Pinpoint the cell where the given text exists, returning its [X, Y] midpoint coordinate. 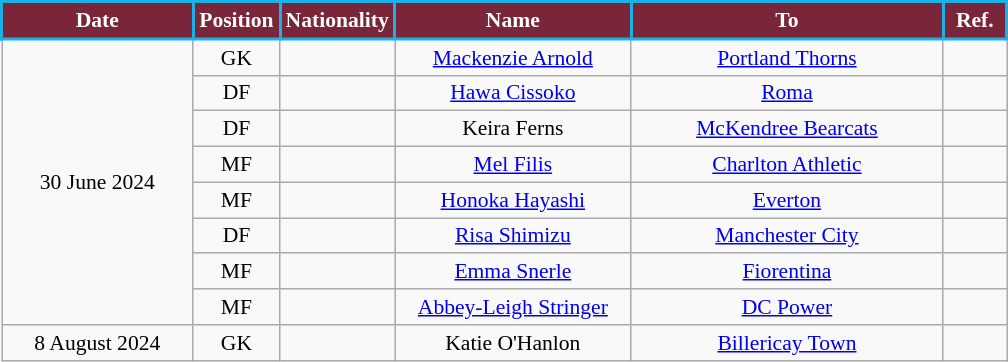
Mackenzie Arnold [514, 57]
Billericay Town [787, 343]
Honoka Hayashi [514, 200]
Position [236, 20]
Charlton Athletic [787, 165]
30 June 2024 [98, 182]
Portland Thorns [787, 57]
Mel Filis [514, 165]
Nationality [338, 20]
Name [514, 20]
McKendree Bearcats [787, 129]
Manchester City [787, 236]
To [787, 20]
Hawa Cissoko [514, 93]
Emma Snerle [514, 272]
Keira Ferns [514, 129]
Risa Shimizu [514, 236]
Everton [787, 200]
Katie O'Hanlon [514, 343]
DC Power [787, 307]
Fiorentina [787, 272]
Roma [787, 93]
Abbey-Leigh Stringer [514, 307]
8 August 2024 [98, 343]
Ref. [975, 20]
Date [98, 20]
